Extract the (X, Y) coordinate from the center of the cell holding the provided text.  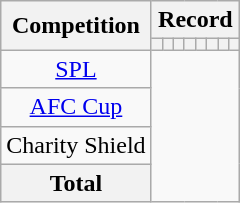
Charity Shield (76, 145)
AFC Cup (76, 107)
Competition (76, 26)
SPL (76, 69)
Record (195, 20)
Total (76, 183)
